Search for the cell housing the specified text and yield its [x, y] center coordinate. 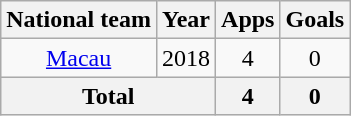
Goals [315, 20]
National team [79, 20]
Year [186, 20]
Macau [79, 58]
2018 [186, 58]
Apps [248, 20]
Total [108, 96]
